From the cell containing the given text, extract its center point as (X, Y) coordinate. 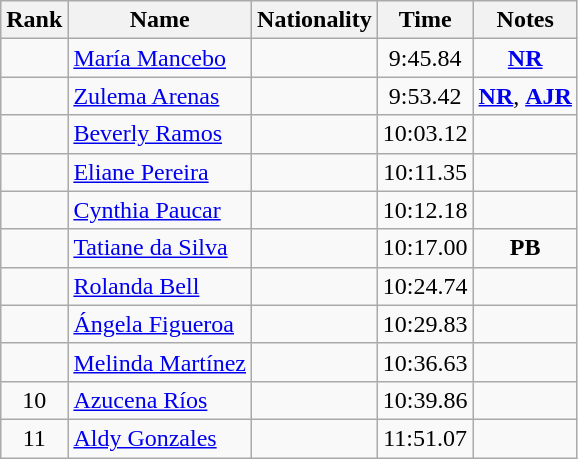
9:53.42 (425, 96)
Name (160, 20)
10:12.18 (425, 210)
PB (525, 248)
Nationality (315, 20)
10:36.63 (425, 362)
9:45.84 (425, 58)
Tatiane da Silva (160, 248)
Cynthia Paucar (160, 210)
Rank (34, 20)
10:11.35 (425, 172)
Rolanda Bell (160, 286)
Zulema Arenas (160, 96)
10:03.12 (425, 134)
Eliane Pereira (160, 172)
Time (425, 20)
NR (525, 58)
10 (34, 400)
Melinda Martínez (160, 362)
10:17.00 (425, 248)
11:51.07 (425, 438)
María Mancebo (160, 58)
11 (34, 438)
Ángela Figueroa (160, 324)
10:24.74 (425, 286)
10:39.86 (425, 400)
Beverly Ramos (160, 134)
Azucena Ríos (160, 400)
Aldy Gonzales (160, 438)
10:29.83 (425, 324)
NR, AJR (525, 96)
Notes (525, 20)
